Return the [x, y] coordinate for the center point of the cell that contains the specified text.  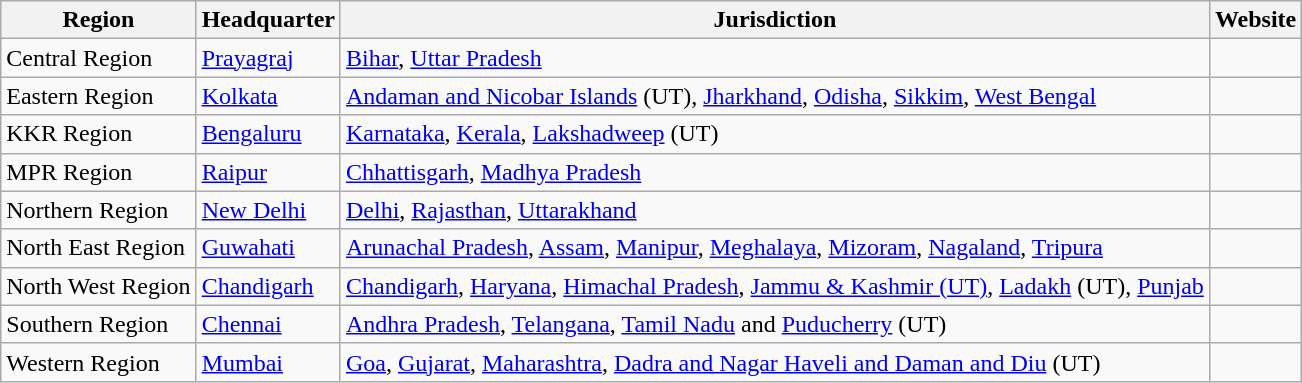
Northern Region [98, 210]
Bengaluru [268, 134]
Mumbai [268, 362]
New Delhi [268, 210]
Delhi, Rajasthan, Uttarakhand [774, 210]
Chennai [268, 324]
Guwahati [268, 248]
Western Region [98, 362]
North West Region [98, 286]
Chhattisgarh, Madhya Pradesh [774, 172]
Region [98, 20]
Website [1255, 20]
Karnataka, Kerala, Lakshadweep (UT) [774, 134]
Andaman and Nicobar Islands (UT), Jharkhand, Odisha, Sikkim, West Bengal [774, 96]
MPR Region [98, 172]
Chandigarh, Haryana, Himachal Pradesh, Jammu & Kashmir (UT), Ladakh (UT), Punjab [774, 286]
Jurisdiction [774, 20]
Central Region [98, 58]
Bihar, Uttar Pradesh [774, 58]
Southern Region [98, 324]
North East Region [98, 248]
Headquarter [268, 20]
Arunachal Pradesh, Assam, Manipur, Meghalaya, Mizoram, Nagaland, Tripura [774, 248]
Prayagraj [268, 58]
Andhra Pradesh, Telangana, Tamil Nadu and Puducherry (UT) [774, 324]
Goa, Gujarat, Maharashtra, Dadra and Nagar Haveli and Daman and Diu (UT) [774, 362]
Eastern Region [98, 96]
Raipur [268, 172]
Chandigarh [268, 286]
Kolkata [268, 96]
KKR Region [98, 134]
